Output the (x, y) coordinate of the center of the cell containing the given text.  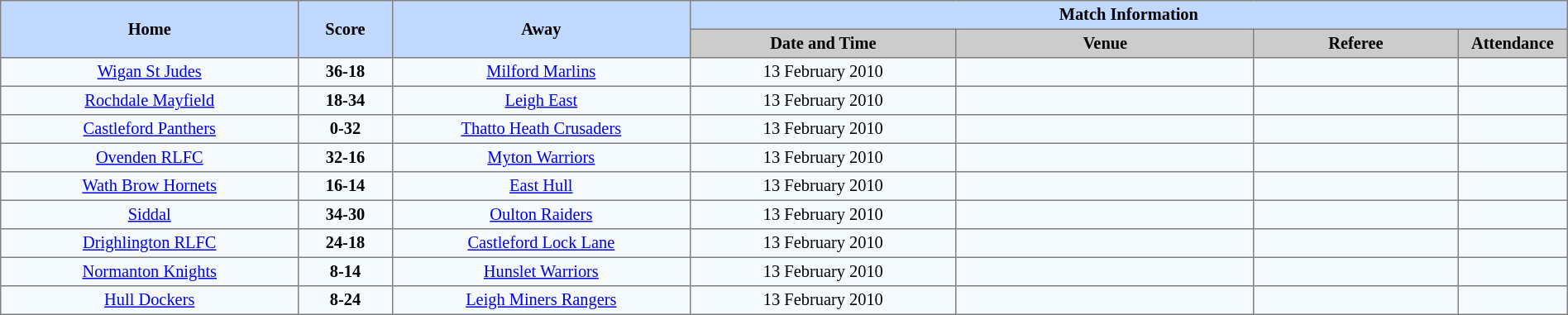
Oulton Raiders (541, 214)
Wigan St Judes (150, 72)
Leigh East (541, 100)
18-34 (346, 100)
Drighlington RLFC (150, 243)
Milford Marlins (541, 72)
Castleford Panthers (150, 129)
Match Information (1128, 15)
Hull Dockers (150, 300)
36-18 (346, 72)
Castleford Lock Lane (541, 243)
Score (346, 30)
Rochdale Mayfield (150, 100)
0-32 (346, 129)
8-24 (346, 300)
Myton Warriors (541, 157)
Siddal (150, 214)
Hunslet Warriors (541, 271)
16-14 (346, 186)
Leigh Miners Rangers (541, 300)
Wath Brow Hornets (150, 186)
Home (150, 30)
Ovenden RLFC (150, 157)
24-18 (346, 243)
Thatto Heath Crusaders (541, 129)
East Hull (541, 186)
34-30 (346, 214)
Referee (1355, 43)
8-14 (346, 271)
Attendance (1513, 43)
Venue (1105, 43)
Normanton Knights (150, 271)
Away (541, 30)
32-16 (346, 157)
Date and Time (823, 43)
